Pinpoint the cell where the given text exists, returning its [x, y] midpoint coordinate. 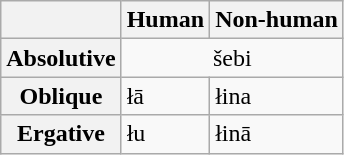
Oblique [61, 96]
łina [277, 96]
Absolutive [61, 58]
Human [165, 20]
łu [165, 134]
Non-human [277, 20]
łinā [277, 134]
łā [165, 96]
Ergative [61, 134]
šebi [232, 58]
